Find where the given text appears and provide that cell's center as [X, Y] coordinate. 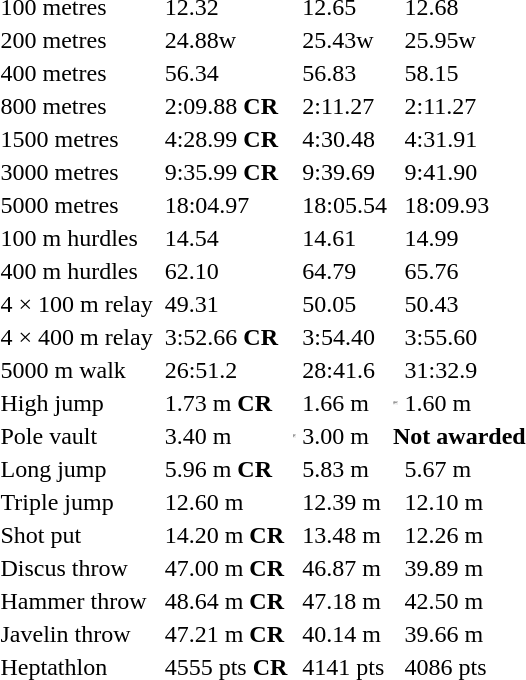
1.66 m [345, 403]
3:52.66 CR [226, 337]
4:30.48 [345, 139]
14.54 [226, 238]
18:05.54 [345, 205]
2:11.27 [345, 106]
5.83 m [345, 469]
3.00 m [345, 436]
56.34 [226, 73]
48.64 m CR [226, 601]
47.18 m [345, 601]
1.73 m CR [226, 403]
5.96 m CR [226, 469]
9:35.99 CR [226, 172]
9:39.69 [345, 172]
62.10 [226, 271]
3.40 m [226, 436]
18:04.97 [226, 205]
14.61 [345, 238]
12.39 m [345, 502]
47.00 m CR [226, 568]
3:54.40 [345, 337]
47.21 m CR [226, 634]
12.60 m [226, 502]
2:09.88 CR [226, 106]
14.20 m CR [226, 535]
26:51.2 [226, 370]
4:28.99 CR [226, 139]
50.05 [345, 304]
24.88w [226, 40]
28:41.6 [345, 370]
13.48 m [345, 535]
49.31 [226, 304]
56.83 [345, 73]
40.14 m [345, 634]
25.43w [345, 40]
64.79 [345, 271]
46.87 m [345, 568]
